Determine the (x, y) coordinate at the center of the cell enclosing the given text.  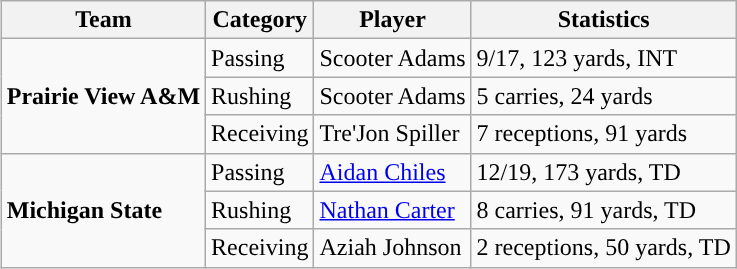
Nathan Carter (392, 210)
2 receptions, 50 yards, TD (604, 248)
Team (103, 20)
5 carries, 24 yards (604, 96)
Tre'Jon Spiller (392, 134)
Prairie View A&M (103, 96)
9/17, 123 yards, INT (604, 58)
7 receptions, 91 yards (604, 134)
12/19, 173 yards, TD (604, 172)
Aziah Johnson (392, 248)
Category (260, 20)
Statistics (604, 20)
8 carries, 91 yards, TD (604, 210)
Player (392, 20)
Michigan State (103, 210)
Aidan Chiles (392, 172)
